Search for the cell housing the specified text and yield its (X, Y) center coordinate. 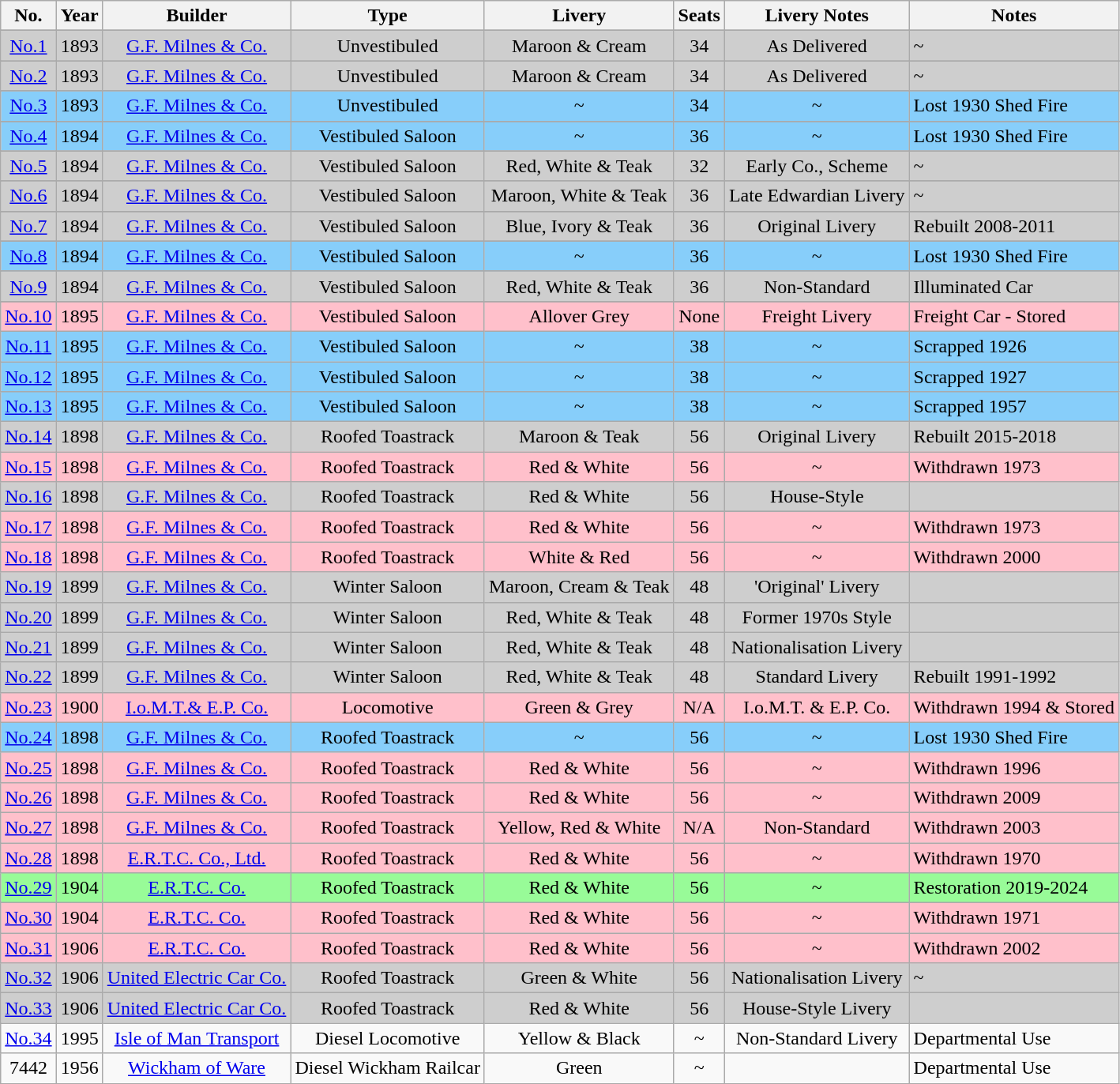
No.24 (28, 737)
Blue, Ivory & Teak (579, 226)
Seats (699, 16)
Diesel Locomotive (388, 1038)
No.3 (28, 106)
No.15 (28, 467)
Withdrawn 1970 (1014, 857)
Maroon, White & Teak (579, 196)
Rebuilt 2015-2018 (1014, 437)
White & Red (579, 557)
No.8 (28, 256)
Green & Grey (579, 707)
No.28 (28, 857)
Standard Livery (817, 677)
Freight Car - Stored (1014, 316)
No.4 (28, 136)
No.16 (28, 497)
Scrapped 1926 (1014, 346)
Early Co., Scheme (817, 166)
Withdrawn 2003 (1014, 827)
1995 (79, 1038)
No.11 (28, 346)
No.18 (28, 557)
No.12 (28, 377)
No.26 (28, 797)
Late Edwardian Livery (817, 196)
32 (699, 166)
Rebuilt 2008-2011 (1014, 226)
E.R.T.C. Co., Ltd. (197, 857)
No.21 (28, 647)
Type (388, 16)
No.22 (28, 677)
No.25 (28, 767)
Isle of Man Transport (197, 1038)
No.27 (28, 827)
No.17 (28, 527)
Builder (197, 16)
Withdrawn 1996 (1014, 767)
No.23 (28, 707)
Rebuilt 1991-1992 (1014, 677)
Year (79, 16)
Freight Livery (817, 316)
Maroon & Teak (579, 437)
Maroon, Cream & Teak (579, 587)
No. (28, 16)
No.9 (28, 286)
Withdrawn 2002 (1014, 948)
Wickham of Ware (197, 1068)
Non-Standard Livery (817, 1038)
Illuminated Car (1014, 286)
House-Style Livery (817, 1008)
Withdrawn 2000 (1014, 557)
No.34 (28, 1038)
Livery (579, 16)
No.20 (28, 617)
No.29 (28, 888)
Withdrawn 2009 (1014, 797)
No.10 (28, 316)
Withdrawn 1994 & Stored (1014, 707)
7442 (28, 1068)
No.2 (28, 76)
'Original' Livery (817, 587)
Notes (1014, 16)
I.o.M.T.& E.P. Co. (197, 707)
Scrapped 1927 (1014, 377)
Livery Notes (817, 16)
No.30 (28, 918)
None (699, 316)
Locomotive (388, 707)
No.19 (28, 587)
Scrapped 1957 (1014, 407)
1956 (79, 1068)
No.1 (28, 46)
Green (579, 1068)
No.33 (28, 1008)
Diesel Wickham Railcar (388, 1068)
No.32 (28, 978)
Green & White (579, 978)
I.o.M.T. & E.P. Co. (817, 707)
No.31 (28, 948)
Yellow & Black (579, 1038)
No.5 (28, 166)
No.14 (28, 437)
1900 (79, 707)
Withdrawn 1971 (1014, 918)
Allover Grey (579, 316)
House-Style (817, 497)
Former 1970s Style (817, 617)
No.7 (28, 226)
No.6 (28, 196)
Yellow, Red & White (579, 827)
Restoration 2019-2024 (1014, 888)
No.13 (28, 407)
